Return (X, Y) of the center of cell containing provided text 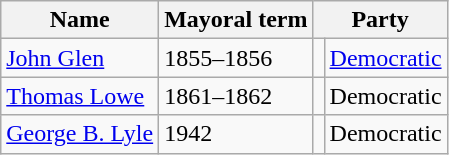
George B. Lyle (80, 134)
1942 (236, 134)
1861–1862 (236, 96)
Thomas Lowe (80, 96)
Name (80, 20)
Mayoral term (236, 20)
John Glen (80, 58)
Party (380, 20)
1855–1856 (236, 58)
